Return [X, Y] of the center of cell containing provided text 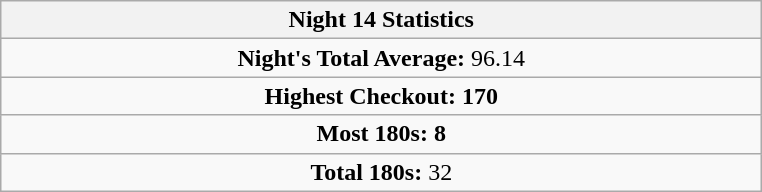
Night's Total Average: 96.14 [382, 58]
Total 180s: 32 [382, 172]
Highest Checkout: 170 [382, 96]
Most 180s: 8 [382, 134]
Night 14 Statistics [382, 20]
